Find where the given text appears and provide that cell's center as [x, y] coordinate. 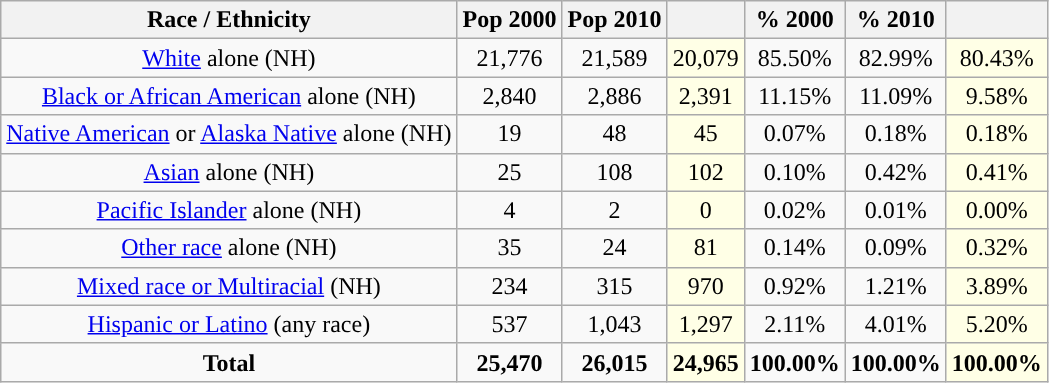
315 [614, 286]
Other race alone (NH) [229, 248]
Asian alone (NH) [229, 172]
25,470 [510, 362]
24 [614, 248]
Black or African American alone (NH) [229, 96]
19 [510, 134]
5.20% [996, 324]
1,297 [706, 324]
0.14% [794, 248]
% 2000 [794, 20]
2,391 [706, 96]
0.41% [996, 172]
21,589 [614, 58]
4.01% [896, 324]
0.10% [794, 172]
2,840 [510, 96]
26,015 [614, 362]
970 [706, 286]
Pop 2000 [510, 20]
Hispanic or Latino (any race) [229, 324]
Pop 2010 [614, 20]
0.00% [996, 210]
Mixed race or Multiracial (NH) [229, 286]
20,079 [706, 58]
80.43% [996, 58]
3.89% [996, 286]
2 [614, 210]
48 [614, 134]
35 [510, 248]
21,776 [510, 58]
0.42% [896, 172]
0.92% [794, 286]
9.58% [996, 96]
81 [706, 248]
82.99% [896, 58]
85.50% [794, 58]
Race / Ethnicity [229, 20]
0.09% [896, 248]
0.02% [794, 210]
2.11% [794, 324]
0.07% [794, 134]
537 [510, 324]
102 [706, 172]
1,043 [614, 324]
0 [706, 210]
Total [229, 362]
Native American or Alaska Native alone (NH) [229, 134]
White alone (NH) [229, 58]
4 [510, 210]
45 [706, 134]
108 [614, 172]
11.09% [896, 96]
0.01% [896, 210]
% 2010 [896, 20]
11.15% [794, 96]
25 [510, 172]
24,965 [706, 362]
234 [510, 286]
2,886 [614, 96]
0.32% [996, 248]
Pacific Islander alone (NH) [229, 210]
1.21% [896, 286]
